Provide the (X, Y) coordinate of the cell's center where the given text is located.  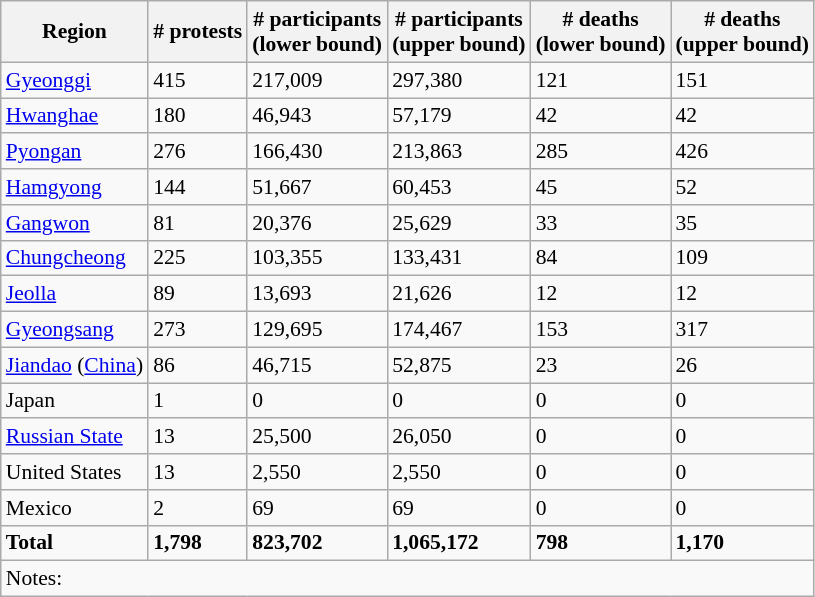
Notes: (408, 579)
Gangwon (74, 223)
317 (742, 330)
1,065,172 (459, 543)
# deaths(upper bound) (742, 32)
153 (601, 330)
Hamgyong (74, 187)
213,863 (459, 152)
57,179 (459, 116)
129,695 (317, 330)
109 (742, 258)
823,702 (317, 543)
Chungcheong (74, 258)
# deaths(lower bound) (601, 32)
144 (198, 187)
20,376 (317, 223)
86 (198, 365)
21,626 (459, 294)
23 (601, 365)
United States (74, 472)
Region (74, 32)
285 (601, 152)
273 (198, 330)
121 (601, 80)
52,875 (459, 365)
Jeolla (74, 294)
26,050 (459, 437)
174,467 (459, 330)
46,943 (317, 116)
81 (198, 223)
35 (742, 223)
25,500 (317, 437)
Russian State (74, 437)
51,667 (317, 187)
45 (601, 187)
Japan (74, 401)
166,430 (317, 152)
Hwanghae (74, 116)
217,009 (317, 80)
# participants(upper bound) (459, 32)
89 (198, 294)
276 (198, 152)
Pyongan (74, 152)
84 (601, 258)
Mexico (74, 508)
52 (742, 187)
# participants(lower bound) (317, 32)
1,798 (198, 543)
Jiandao (China) (74, 365)
60,453 (459, 187)
151 (742, 80)
13,693 (317, 294)
225 (198, 258)
26 (742, 365)
Gyeonggi (74, 80)
133,431 (459, 258)
33 (601, 223)
798 (601, 543)
297,380 (459, 80)
46,715 (317, 365)
Total (74, 543)
415 (198, 80)
103,355 (317, 258)
1 (198, 401)
25,629 (459, 223)
# protests (198, 32)
2 (198, 508)
180 (198, 116)
426 (742, 152)
1,170 (742, 543)
Gyeongsang (74, 330)
